For the text-containing cell, return its midpoint in (X, Y) coordinate format. 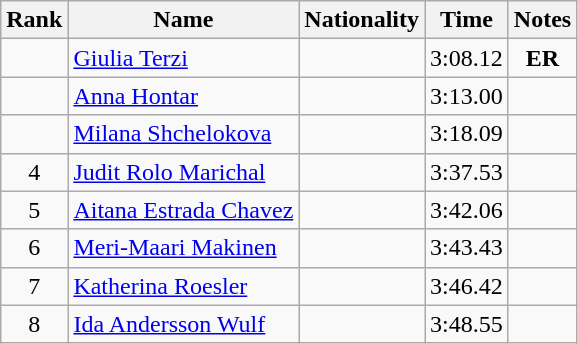
Nationality (362, 20)
Anna Hontar (184, 96)
5 (34, 210)
Name (184, 20)
Notes (542, 20)
3:48.55 (467, 324)
7 (34, 286)
3:43.43 (467, 248)
3:42.06 (467, 210)
3:46.42 (467, 286)
8 (34, 324)
ER (542, 58)
Time (467, 20)
Milana Shchelokova (184, 134)
Rank (34, 20)
3:08.12 (467, 58)
3:13.00 (467, 96)
Aitana Estrada Chavez (184, 210)
3:37.53 (467, 172)
Meri-Maari Makinen (184, 248)
Ida Andersson Wulf (184, 324)
Katherina Roesler (184, 286)
Judit Rolo Marichal (184, 172)
3:18.09 (467, 134)
6 (34, 248)
Giulia Terzi (184, 58)
4 (34, 172)
